Return the (x, y) coordinate for the center point of the cell that contains the specified text.  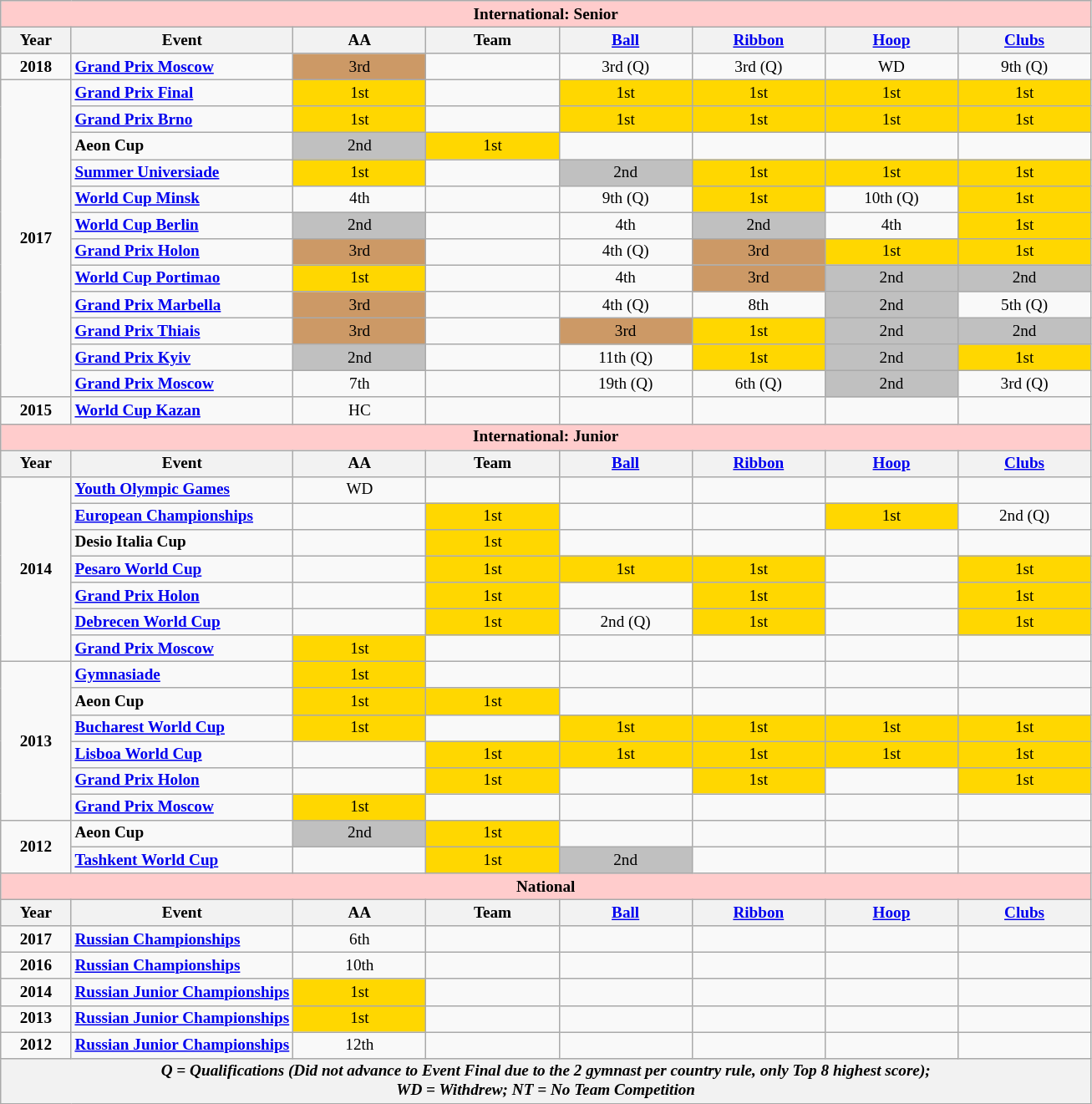
2016 (36, 966)
7th (359, 384)
HC (359, 410)
12th (359, 1045)
11th (Q) (625, 358)
6th (359, 939)
19th (Q) (625, 384)
Grand Prix Final (182, 93)
2018 (36, 67)
World Cup Portimao (182, 278)
5th (Q) (1024, 305)
European Championships (182, 516)
Grand Prix Kyiv (182, 358)
Grand Prix Marbella (182, 305)
10th (Q) (891, 199)
World Cup Kazan (182, 410)
8th (759, 305)
International: Senior (546, 14)
National (546, 887)
Pesaro World Cup (182, 569)
6th (Q) (759, 384)
Desio Italia Cup (182, 542)
International: Junior (546, 437)
Tashkent World Cup (182, 860)
2015 (36, 410)
Debrecen World Cup (182, 622)
Lisboa World Cup (182, 754)
Gymnasiade (182, 675)
World Cup Berlin (182, 226)
10th (359, 966)
Grand Prix Brno (182, 120)
Youth Olympic Games (182, 490)
World Cup Minsk (182, 199)
Summer Universiade (182, 172)
Grand Prix Thiais (182, 331)
Bucharest World Cup (182, 728)
